Detect which cell encompasses the target text, then output its (X, Y) center coordinate. 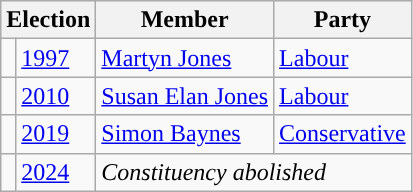
1997 (56, 58)
Martyn Jones (185, 58)
2024 (56, 172)
Simon Baynes (185, 134)
Member (185, 20)
Conservative (343, 134)
2010 (56, 96)
Constituency abolished (254, 172)
2019 (56, 134)
Party (343, 20)
Susan Elan Jones (185, 96)
Election (48, 20)
